Find where the given text appears and provide that cell's center as (X, Y) coordinate. 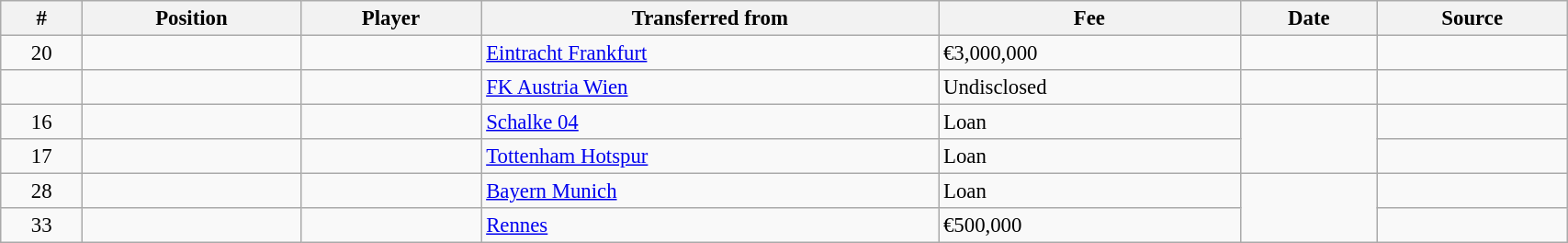
Transferred from (710, 18)
33 (42, 226)
# (42, 18)
Tottenham Hotspur (710, 156)
Position (191, 18)
€500,000 (1089, 226)
16 (42, 122)
Date (1309, 18)
28 (42, 191)
Eintracht Frankfurt (710, 53)
FK Austria Wien (710, 87)
€3,000,000 (1089, 53)
Source (1472, 18)
Undisclosed (1089, 87)
Fee (1089, 18)
Rennes (710, 226)
Player (391, 18)
17 (42, 156)
20 (42, 53)
Schalke 04 (710, 122)
Bayern Munich (710, 191)
